Return (X, Y) of the center of cell containing provided text 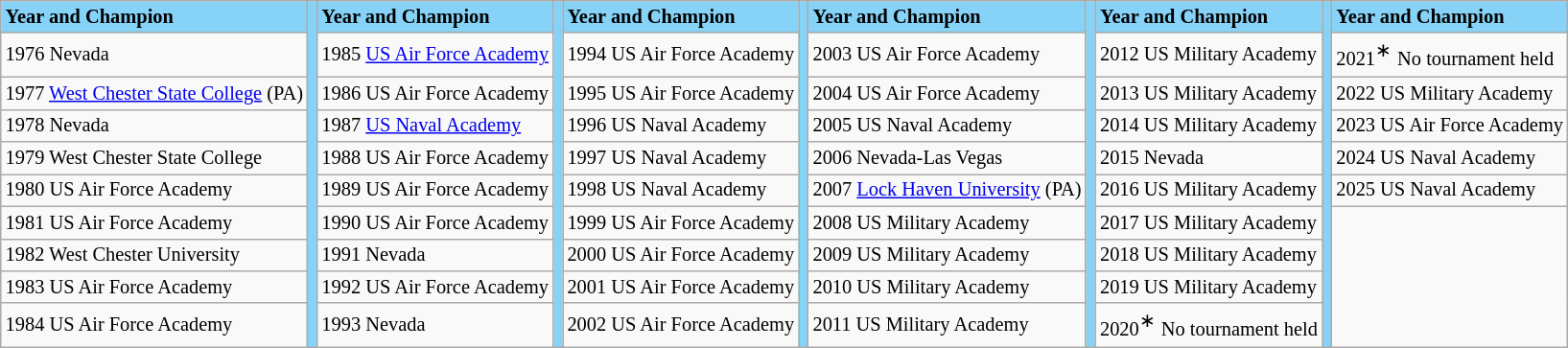
2019 US Military Academy (1208, 287)
2008 US Military Academy (948, 222)
2006 Nevada-Las Vegas (948, 158)
2010 US Military Academy (948, 287)
2025 US Naval Academy (1449, 190)
2015 Nevada (1208, 158)
2000 US Air Force Academy (681, 255)
2001 US Air Force Academy (681, 287)
2018 US Military Academy (1208, 255)
1996 US Naval Academy (681, 126)
1995 US Air Force Academy (681, 93)
1985 US Air Force Academy (435, 55)
1982 West Chester University (154, 255)
1978 Nevada (154, 126)
1983 US Air Force Academy (154, 287)
2013 US Military Academy (1208, 93)
1994 US Air Force Academy (681, 55)
1976 Nevada (154, 55)
2016 US Military Academy (1208, 190)
1977 West Chester State College (PA) (154, 93)
2011 US Military Academy (948, 325)
1990 US Air Force Academy (435, 222)
2009 US Military Academy (948, 255)
1998 US Naval Academy (681, 190)
2004 US Air Force Academy (948, 93)
2012 US Military Academy (1208, 55)
2007 Lock Haven University (PA) (948, 190)
2024 US Naval Academy (1449, 158)
1988 US Air Force Academy (435, 158)
2023 US Air Force Academy (1449, 126)
2022 US Military Academy (1449, 93)
2014 US Military Academy (1208, 126)
1984 US Air Force Academy (154, 325)
1986 US Air Force Academy (435, 93)
1992 US Air Force Academy (435, 287)
1997 US Naval Academy (681, 158)
2005 US Naval Academy (948, 126)
1989 US Air Force Academy (435, 190)
2002 US Air Force Academy (681, 325)
1987 US Naval Academy (435, 126)
1980 US Air Force Academy (154, 190)
1999 US Air Force Academy (681, 222)
1991 Nevada (435, 255)
2017 US Military Academy (1208, 222)
1993 Nevada (435, 325)
2020∗ No tournament held (1208, 325)
1981 US Air Force Academy (154, 222)
1979 West Chester State College (154, 158)
2021∗ No tournament held (1449, 55)
2003 US Air Force Academy (948, 55)
